For the text-containing cell, return its midpoint in (X, Y) coordinate format. 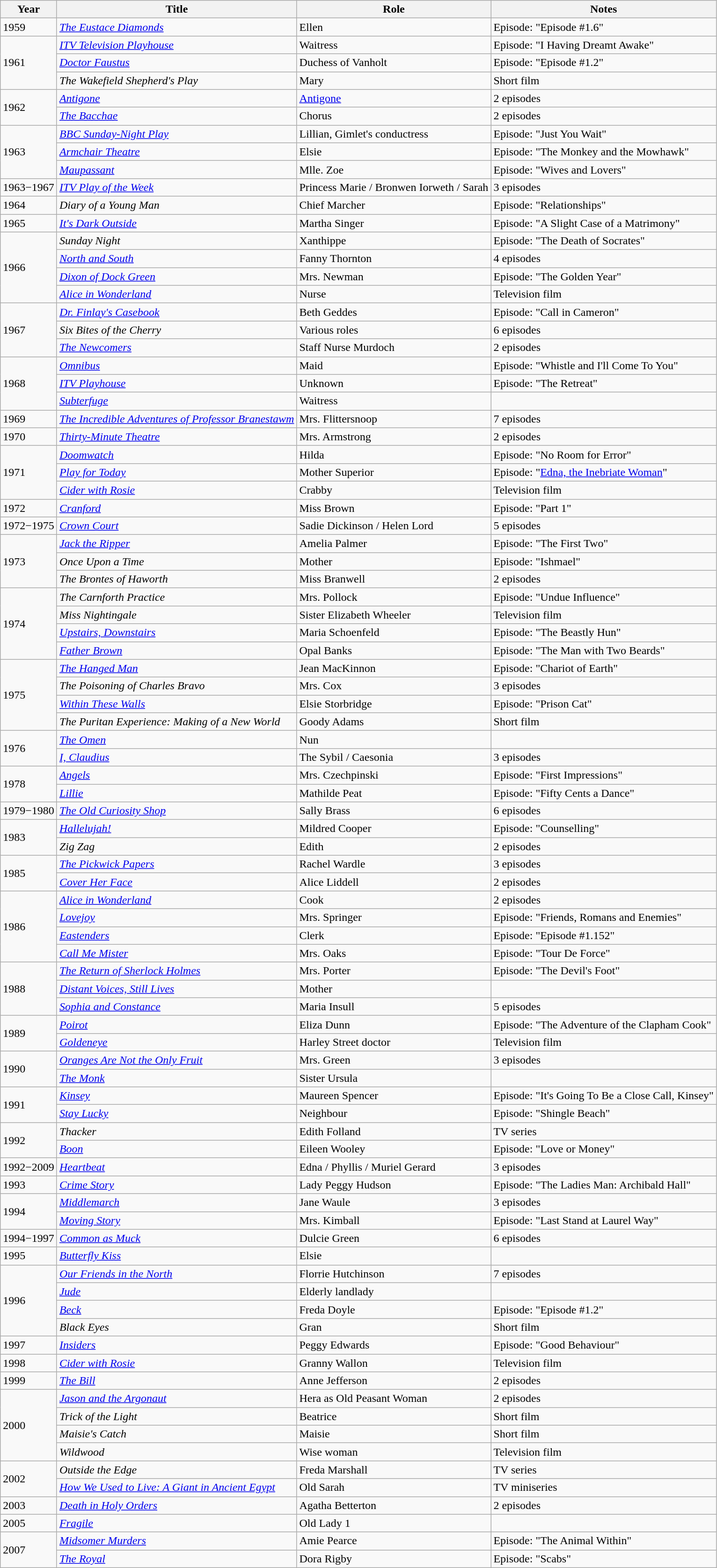
BBC Sunday-Night Play (177, 134)
Sister Ursula (394, 1078)
1971 (29, 472)
Middlemarch (177, 1203)
The Bill (177, 1381)
ITV Play of the Week (177, 187)
1963 (29, 152)
Eliza Dunn (394, 1024)
Insiders (177, 1345)
Episode: "The Retreat" (604, 383)
Goody Adams (394, 722)
Episode: "Chariot of Earth" (604, 668)
Notes (604, 9)
Episode: "Tour De Force" (604, 953)
Eastenders (177, 935)
Diary of a Young Man (177, 205)
1974 (29, 624)
Jason and the Argonaut (177, 1399)
Mrs. Pollock (394, 597)
The Brontes of Haworth (177, 579)
Old Sarah (394, 1488)
Maisie (394, 1434)
Wise woman (394, 1452)
The Carnforth Practice (177, 597)
Doctor Faustus (177, 63)
Amie Pearce (394, 1541)
1994 (29, 1211)
Episode: "The Golden Year" (604, 277)
Cranford (177, 508)
Mrs. Newman (394, 277)
1963−1967 (29, 187)
Chorus (394, 116)
Thacker (177, 1131)
Mrs. Armstrong (394, 437)
Episode: "Whistle and I'll Come To You" (604, 365)
The Return of Sherlock Holmes (177, 971)
Episode: "Prison Cat" (604, 704)
Mrs. Green (394, 1060)
Elsie Storbridge (394, 704)
Episode: "Scabs" (604, 1559)
Black Eyes (177, 1327)
1994−1997 (29, 1238)
Ellen (394, 27)
Lillie (177, 793)
Episode: "The Beastly Hun" (604, 633)
How We Used to Live: A Giant in Ancient Egypt (177, 1488)
Heartbeat (177, 1167)
Maureen Spencer (394, 1096)
Wildwood (177, 1452)
2007 (29, 1550)
Midsomer Murders (177, 1541)
ITV Playhouse (177, 383)
1966 (29, 268)
Role (394, 9)
North and South (177, 259)
Title (177, 9)
Hera as Old Peasant Woman (394, 1399)
Mrs. Cox (394, 686)
The Monk (177, 1078)
Episode: "Wives and Lovers" (604, 169)
1986 (29, 926)
1997 (29, 1345)
Episode: "Good Behaviour" (604, 1345)
Armchair Theatre (177, 152)
Mrs. Oaks (394, 953)
Dixon of Dock Green (177, 277)
The Incredible Adventures of Professor Branestawm (177, 419)
Episode: "I Having Dreamt Awake" (604, 45)
Miss Branwell (394, 579)
Episode: "Counselling" (604, 829)
Episode: "The Man with Two Beards" (604, 650)
Father Brown (177, 650)
Maisie's Catch (177, 1434)
Episode: "Episode #1.152" (604, 935)
The Royal (177, 1559)
Sadie Dickinson / Helen Lord (394, 526)
Boon (177, 1149)
Distant Voices, Still Lives (177, 989)
Six Bites of the Cherry (177, 330)
The Poisoning of Charles Bravo (177, 686)
Mrs. Springer (394, 918)
Mother Superior (394, 472)
Maria Schoenfeld (394, 633)
Moving Story (177, 1220)
1964 (29, 205)
Common as Muck (177, 1238)
Zig Zag (177, 846)
Opal Banks (394, 650)
Jude (177, 1291)
Mildred Cooper (394, 829)
1991 (29, 1105)
Sunday Night (177, 241)
Nurse (394, 294)
1965 (29, 223)
Martha Singer (394, 223)
Once Upon a Time (177, 562)
Sally Brass (394, 811)
Year (29, 9)
Episode: "Love or Money" (604, 1149)
1967 (29, 330)
Chief Marcher (394, 205)
Sophia and Constance (177, 1006)
Our Friends in the North (177, 1274)
Beck (177, 1309)
Duchess of Vanholt (394, 63)
1993 (29, 1185)
Angels (177, 775)
Episode: "The Devil's Foot" (604, 971)
Episode: "No Room for Error" (604, 454)
The Wakefield Shepherd's Play (177, 80)
1962 (29, 107)
The Bacchae (177, 116)
Eileen Wooley (394, 1149)
Fanny Thornton (394, 259)
Miss Brown (394, 508)
1989 (29, 1033)
1968 (29, 383)
1999 (29, 1381)
Episode: "Last Stand at Laurel Way" (604, 1220)
Episode: "The Monkey and the Mowhawk" (604, 152)
1978 (29, 784)
1996 (29, 1300)
Mlle. Zoe (394, 169)
4 episodes (604, 259)
Episode: "The Adventure of the Clapham Cook" (604, 1024)
Mrs. Czechpinski (394, 775)
Death in Holy Orders (177, 1505)
Poirot (177, 1024)
Edith Folland (394, 1131)
The Omen (177, 739)
Within These Walls (177, 704)
Beatrice (394, 1416)
Dr. Finlay's Casebook (177, 312)
The Old Curiosity Shop (177, 811)
Edna / Phyllis / Muriel Gerard (394, 1167)
Xanthippe (394, 241)
Episode: "Fifty Cents a Dance" (604, 793)
Gran (394, 1327)
Episode: "Shingle Beach" (604, 1114)
Butterfly Kiss (177, 1256)
1979−1980 (29, 811)
Hallelujah! (177, 829)
1990 (29, 1069)
Florrie Hutchinson (394, 1274)
1969 (29, 419)
Staff Nurse Murdoch (394, 348)
Mrs. Flittersnoop (394, 419)
Episode: "Friends, Romans and Enemies" (604, 918)
Episode: "Undue Influence" (604, 597)
Mary (394, 80)
Agatha Betterton (394, 1505)
Episode: "It's Going To Be a Close Call, Kinsey" (604, 1096)
Lillian, Gimlet's conductress (394, 134)
1983 (29, 838)
Sister Elizabeth Wheeler (394, 615)
Crabby (394, 490)
Princess Marie / Bronwen Iorweth / Sarah (394, 187)
2003 (29, 1505)
Hilda (394, 454)
Elderly landlady (394, 1291)
1992 (29, 1140)
2000 (29, 1425)
Episode: "Call in Cameron" (604, 312)
Edith (394, 846)
Upstairs, Downstairs (177, 633)
1970 (29, 437)
Cover Her Face (177, 882)
Goldeneye (177, 1042)
Episode: "The Animal Within" (604, 1541)
The Sybil / Caesonia (394, 757)
Jack the Ripper (177, 544)
1961 (29, 63)
Episode: "The Death of Socrates" (604, 241)
Unknown (394, 383)
The Pickwick Papers (177, 864)
Rachel Wardle (394, 864)
1959 (29, 27)
Thirty-Minute Theatre (177, 437)
Episode: "The First Two" (604, 544)
Dulcie Green (394, 1238)
Fragile (177, 1523)
1988 (29, 989)
Outside the Edge (177, 1470)
Clerk (394, 935)
1995 (29, 1256)
1985 (29, 873)
Doomwatch (177, 454)
Beth Geddes (394, 312)
Mrs. Kimball (394, 1220)
Amelia Palmer (394, 544)
Various roles (394, 330)
Harley Street doctor (394, 1042)
Maria Insull (394, 1006)
Dora Rigby (394, 1559)
TV miniseries (604, 1488)
Mathilde Peat (394, 793)
The Eustace Diamonds (177, 27)
Episode: "Edna, the Inebriate Woman" (604, 472)
Episode: "Relationships" (604, 205)
Stay Lucky (177, 1114)
Episode: "Ishmael" (604, 562)
The Newcomers (177, 348)
1972 (29, 508)
1972−1975 (29, 526)
I, Claudius (177, 757)
The Hanged Man (177, 668)
Maid (394, 365)
1992−2009 (29, 1167)
Jane Waule (394, 1203)
2005 (29, 1523)
ITV Television Playhouse (177, 45)
Granny Wallon (394, 1363)
Mrs. Porter (394, 971)
Jean MacKinnon (394, 668)
It's Dark Outside (177, 223)
Episode: "Episode #1.6" (604, 27)
2002 (29, 1479)
Trick of the Light (177, 1416)
Episode: "The Ladies Man: Archibald Hall" (604, 1185)
Oranges Are Not the Only Fruit (177, 1060)
Cook (394, 900)
Episode: "Part 1" (604, 508)
Old Lady 1 (394, 1523)
Freda Doyle (394, 1309)
1976 (29, 748)
Anne Jefferson (394, 1381)
Play for Today (177, 472)
1975 (29, 695)
Subterfuge (177, 401)
Episode: "A Slight Case of a Matrimony" (604, 223)
Peggy Edwards (394, 1345)
Kinsey (177, 1096)
Episode: "Just You Wait" (604, 134)
Lady Peggy Hudson (394, 1185)
1973 (29, 562)
Crown Court (177, 526)
1998 (29, 1363)
Omnibus (177, 365)
Crime Story (177, 1185)
Neighbour (394, 1114)
Freda Marshall (394, 1470)
Episode: "First Impressions" (604, 775)
Lovejoy (177, 918)
Nun (394, 739)
Miss Nightingale (177, 615)
Alice Liddell (394, 882)
Call Me Mister (177, 953)
The Puritan Experience: Making of a New World (177, 722)
Maupassant (177, 169)
